Return [x, y] of the center of cell containing provided text 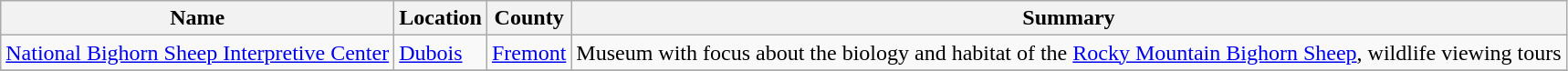
Summary [1069, 18]
National Bighorn Sheep Interpretive Center [197, 53]
Museum with focus about the biology and habitat of the Rocky Mountain Bighorn Sheep, wildlife viewing tours [1069, 53]
Name [197, 18]
Fremont [528, 53]
Location [441, 18]
County [528, 18]
Dubois [441, 53]
